From the cell containing the given text, extract its center point as [X, Y] coordinate. 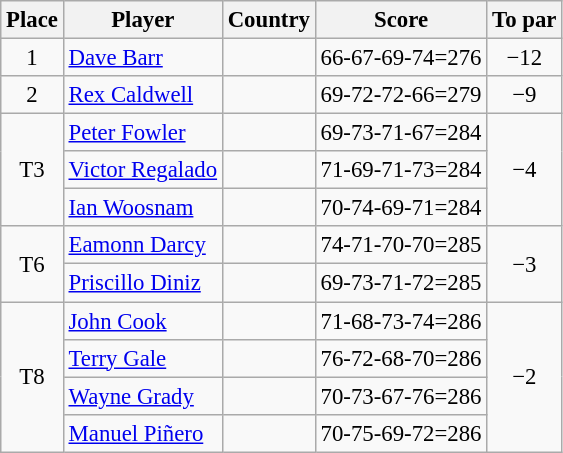
69-72-72-66=279 [401, 95]
69-73-71-67=284 [401, 133]
Place [32, 20]
71-69-71-73=284 [401, 170]
Priscillo Diniz [142, 283]
71-68-73-74=286 [401, 321]
T6 [32, 264]
Eamonn Darcy [142, 245]
Manuel Piñero [142, 433]
T3 [32, 170]
T8 [32, 377]
74-71-70-70=285 [401, 245]
Score [401, 20]
70-73-67-76=286 [401, 396]
2 [32, 95]
Terry Gale [142, 358]
70-75-69-72=286 [401, 433]
−3 [524, 264]
66-67-69-74=276 [401, 58]
Ian Woosnam [142, 208]
−9 [524, 95]
Rex Caldwell [142, 95]
76-72-68-70=286 [401, 358]
69-73-71-72=285 [401, 283]
70-74-69-71=284 [401, 208]
To par [524, 20]
Wayne Grady [142, 396]
Country [268, 20]
John Cook [142, 321]
−4 [524, 170]
−2 [524, 377]
Victor Regalado [142, 170]
Peter Fowler [142, 133]
−12 [524, 58]
Player [142, 20]
1 [32, 58]
Dave Barr [142, 58]
